Find where the given text appears and provide that cell's center as (x, y) coordinate. 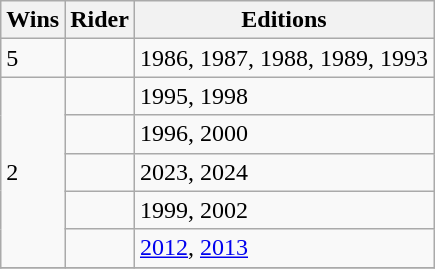
1995, 1998 (284, 96)
Wins (33, 20)
2023, 2024 (284, 172)
Editions (284, 20)
Rider (100, 20)
2 (33, 172)
2012, 2013 (284, 248)
1986, 1987, 1988, 1989, 1993 (284, 58)
1996, 2000 (284, 134)
5 (33, 58)
1999, 2002 (284, 210)
